Find where the given text appears and provide that cell's center as (x, y) coordinate. 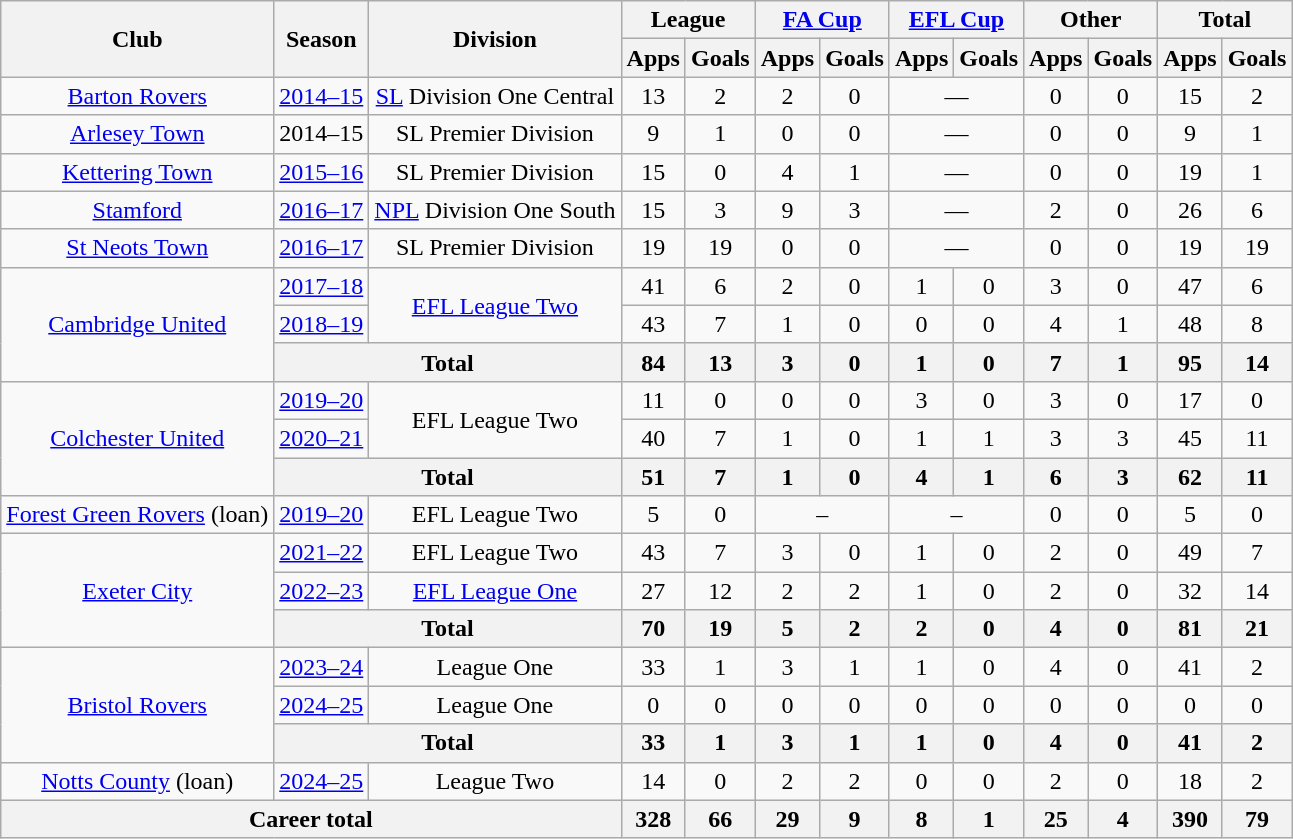
79 (1257, 819)
2022–23 (322, 591)
Colchester United (138, 438)
Barton Rovers (138, 96)
League Two (495, 781)
66 (720, 819)
51 (653, 477)
SL Division One Central (495, 96)
70 (653, 629)
EFL League One (495, 591)
40 (653, 438)
Stamford (138, 210)
84 (653, 362)
18 (1190, 781)
328 (653, 819)
League (688, 20)
25 (1056, 819)
St Neots Town (138, 248)
2017–18 (322, 286)
Forest Green Rovers (loan) (138, 515)
32 (1190, 591)
49 (1190, 553)
27 (653, 591)
Division (495, 39)
Exeter City (138, 591)
Club (138, 39)
EFL Cup (956, 20)
2018–19 (322, 324)
Kettering Town (138, 172)
2023–24 (322, 667)
Notts County (loan) (138, 781)
Other (1091, 20)
Season (322, 39)
21 (1257, 629)
Arlesey Town (138, 134)
95 (1190, 362)
47 (1190, 286)
29 (787, 819)
26 (1190, 210)
Bristol Rovers (138, 705)
390 (1190, 819)
62 (1190, 477)
48 (1190, 324)
Career total (311, 819)
45 (1190, 438)
2020–21 (322, 438)
12 (720, 591)
2021–22 (322, 553)
2015–16 (322, 172)
NPL Division One South (495, 210)
FA Cup (822, 20)
17 (1190, 400)
81 (1190, 629)
Cambridge United (138, 324)
